Detect which cell encompasses the target text, then output its [X, Y] center coordinate. 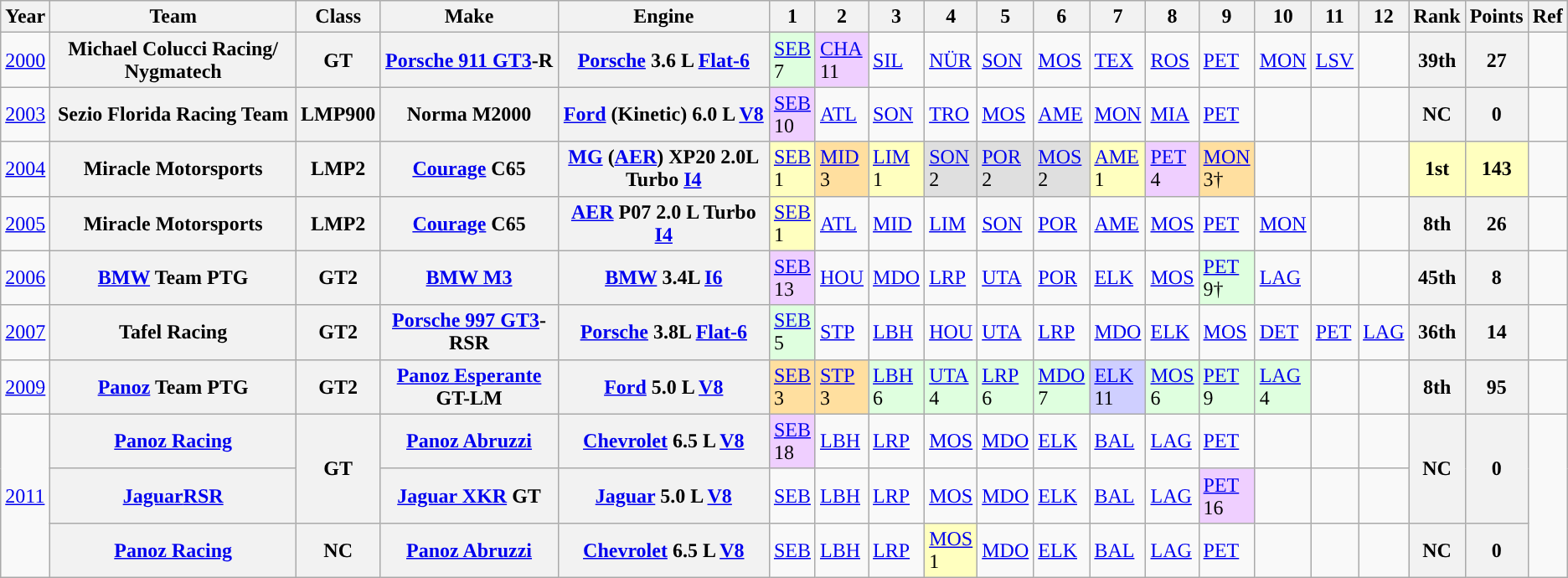
Tafel Racing [173, 332]
Rank [1437, 17]
BMW 3.4L I6 [663, 278]
LAG4 [1283, 387]
MG (AER) XP20 2.0L Turbo I4 [663, 169]
ELK11 [1117, 387]
Panoz Team PTG [173, 387]
95 [1496, 387]
CHA11 [841, 60]
Panoz Esperante GT-LM [469, 387]
1st [1437, 169]
Make [469, 17]
PET16 [1226, 496]
LRP6 [1005, 387]
6 [1062, 17]
TRO [952, 114]
14 [1496, 332]
NÜR [952, 60]
LBH6 [896, 387]
SEB18 [792, 441]
2 [841, 17]
2005 [25, 223]
SEB3 [792, 387]
SON2 [952, 169]
MIA [1173, 114]
2003 [25, 114]
LSV [1334, 60]
MID3 [841, 169]
PET4 [1173, 169]
Jaguar XKR GT [469, 496]
7 [1117, 17]
MOS1 [952, 550]
2000 [25, 60]
4 [952, 17]
2009 [25, 387]
PET9† [1226, 278]
2004 [25, 169]
Ref [1548, 17]
Sezio Florida Racing Team [173, 114]
MID [896, 223]
Engine [663, 17]
TEX [1117, 60]
PET9 [1226, 387]
BMW Team PTG [173, 278]
Porsche 911 GT3-R [469, 60]
Porsche 997 GT3-RSR [469, 332]
ROS [1173, 60]
Norma M2000 [469, 114]
SEB10 [792, 114]
SEB7 [792, 60]
SEB13 [792, 278]
10 [1283, 17]
Ford (Kinetic) 6.0 L V8 [663, 114]
Porsche 3.8L Flat-6 [663, 332]
2006 [25, 278]
11 [1334, 17]
27 [1496, 60]
POR2 [1005, 169]
MON3† [1226, 169]
12 [1384, 17]
3 [896, 17]
LIM [952, 223]
Team [173, 17]
DET [1283, 332]
LMP900 [338, 114]
AER P07 2.0 L Turbo I4 [663, 223]
AME1 [1117, 169]
STP [841, 332]
STP3 [841, 387]
LIM1 [896, 169]
SEB5 [792, 332]
Year [25, 17]
2007 [25, 332]
Jaguar 5.0 L V8 [663, 496]
26 [1496, 223]
2011 [25, 496]
SIL [896, 60]
MOS2 [1062, 169]
5 [1005, 17]
Porsche 3.6 L Flat-6 [663, 60]
Class [338, 17]
143 [1496, 169]
Michael Colucci Racing/ Nygmatech [173, 60]
36th [1437, 332]
BMW M3 [469, 278]
UTA4 [952, 387]
45th [1437, 278]
9 [1226, 17]
1 [792, 17]
MOS6 [1173, 387]
39th [1437, 60]
MDO7 [1062, 387]
Points [1496, 17]
Ford 5.0 L V8 [663, 387]
JaguarRSR [173, 496]
